For the text-containing cell, return its midpoint in (x, y) coordinate format. 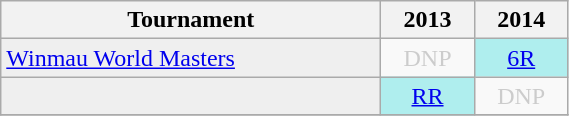
RR (428, 96)
Tournament (191, 20)
2014 (521, 20)
2013 (428, 20)
Winmau World Masters (191, 58)
6R (521, 58)
